Pinpoint the cell where the given text exists, returning its [x, y] midpoint coordinate. 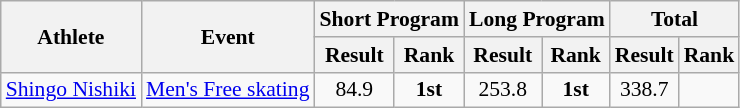
338.7 [644, 90]
Long Program [537, 19]
Total [674, 19]
Event [228, 36]
253.8 [503, 90]
84.9 [355, 90]
Shingo Nishiki [71, 90]
Athlete [71, 36]
Short Program [390, 19]
Men's Free skating [228, 90]
